Search for the cell housing the specified text and yield its (X, Y) center coordinate. 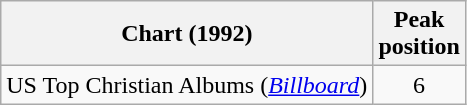
US Top Christian Albums (Billboard) (187, 85)
6 (419, 85)
Chart (1992) (187, 34)
Peakposition (419, 34)
